Pinpoint the cell where the given text exists, returning its (x, y) midpoint coordinate. 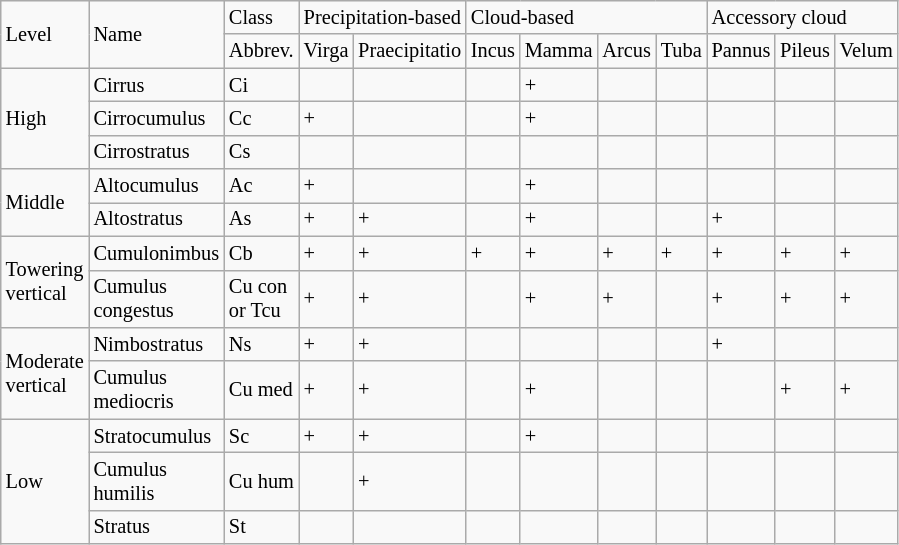
Moderatevertical (45, 372)
High (45, 118)
Class (262, 17)
Praecipitatio (410, 51)
Stratus (156, 527)
Toweringvertical (45, 282)
Cb (262, 253)
Abbrev. (262, 51)
Cumuluscongestus (156, 299)
Sc (262, 436)
Middle (45, 202)
Arcus (626, 51)
Cs (262, 152)
As (262, 219)
Cu con or Tcu (262, 299)
Cirrus (156, 85)
Tuba (682, 51)
Name (156, 34)
Cumulonimbus (156, 253)
Stratocumulus (156, 436)
Virga (326, 51)
Cloud-based (586, 17)
Ci (262, 85)
Accessory cloud (802, 17)
Low (45, 482)
Cirrocumulus (156, 118)
Nimbostratus (156, 344)
Altocumulus (156, 186)
St (262, 527)
Level (45, 34)
Mamma (559, 51)
Velum (866, 51)
Altostratus (156, 219)
Cu hum (262, 481)
Incus (493, 51)
Cumulus humilis (156, 481)
Ac (262, 186)
Cu med (262, 390)
Cumulusmediocris (156, 390)
Cc (262, 118)
Cirrostratus (156, 152)
Pannus (742, 51)
Pileus (805, 51)
Precipitation-based (382, 17)
Ns (262, 344)
